Search for the cell housing the specified text and yield its (x, y) center coordinate. 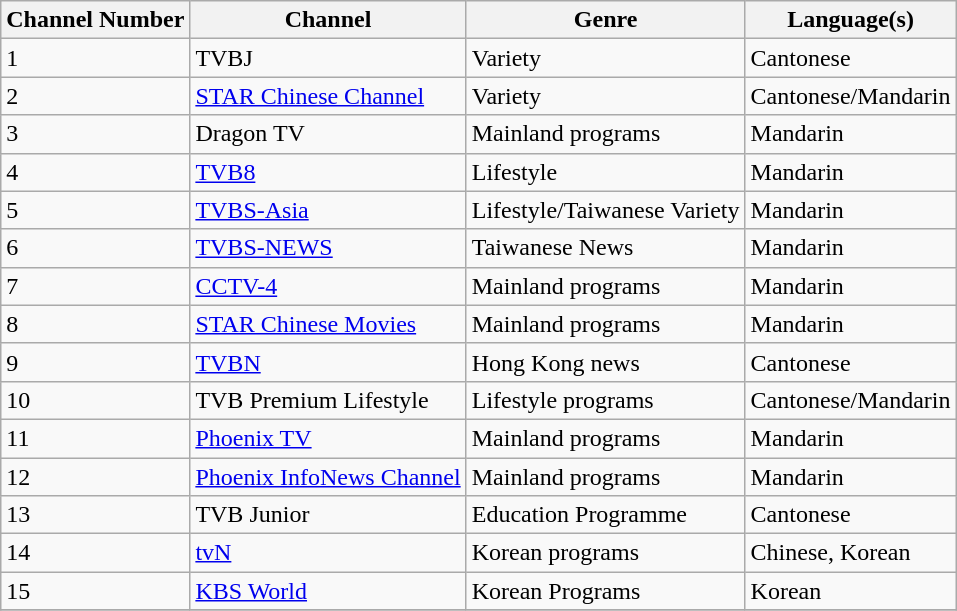
Hong Kong news (606, 362)
2 (96, 96)
3 (96, 134)
8 (96, 324)
15 (96, 591)
tvN (328, 553)
Phoenix TV (328, 438)
TVB Premium Lifestyle (328, 400)
Korean Programs (606, 591)
TVBS-Asia (328, 210)
10 (96, 400)
Chinese, Korean (850, 553)
TVBJ (328, 58)
Phoenix InfoNews Channel (328, 477)
11 (96, 438)
TVB Junior (328, 515)
6 (96, 248)
Dragon TV (328, 134)
Taiwanese News (606, 248)
TVBN (328, 362)
7 (96, 286)
Lifestyle programs (606, 400)
Language(s) (850, 20)
CCTV-4 (328, 286)
KBS World (328, 591)
4 (96, 172)
Lifestyle/Taiwanese Variety (606, 210)
STAR Chinese Channel (328, 96)
Channel (328, 20)
Korean (850, 591)
Genre (606, 20)
12 (96, 477)
9 (96, 362)
Channel Number (96, 20)
STAR Chinese Movies (328, 324)
13 (96, 515)
1 (96, 58)
14 (96, 553)
TVBS-NEWS (328, 248)
TVB8 (328, 172)
5 (96, 210)
Korean programs (606, 553)
Education Programme (606, 515)
Lifestyle (606, 172)
